Capture the cell that displays the provided text and extract its [x, y] central coordinate. 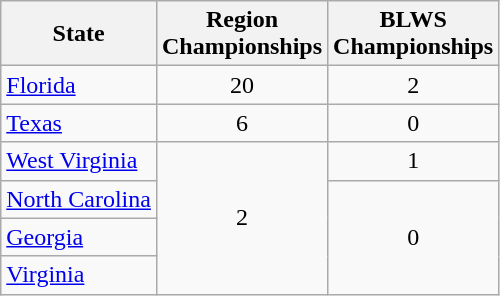
Florida [79, 85]
North Carolina [79, 199]
Georgia [79, 237]
6 [242, 123]
1 [414, 161]
RegionChampionships [242, 34]
Virginia [79, 275]
20 [242, 85]
Texas [79, 123]
BLWSChampionships [414, 34]
West Virginia [79, 161]
State [79, 34]
